For the text-containing cell, return its midpoint in (X, Y) coordinate format. 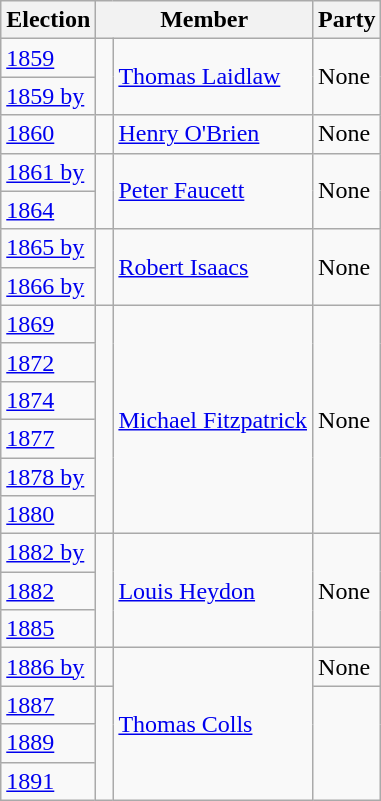
Louis Heydon (213, 591)
1861 by (48, 172)
1865 by (48, 248)
1878 by (48, 477)
Party (347, 20)
1880 (48, 515)
Michael Fitzpatrick (213, 419)
Peter Faucett (213, 191)
Thomas Colls (213, 724)
1859 by (48, 96)
1882 (48, 591)
1864 (48, 210)
Henry O'Brien (213, 134)
1886 by (48, 667)
Election (48, 20)
1860 (48, 134)
Robert Isaacs (213, 267)
1889 (48, 743)
1874 (48, 400)
1887 (48, 705)
1877 (48, 438)
1885 (48, 629)
1891 (48, 781)
1866 by (48, 286)
Member (204, 20)
1872 (48, 362)
Thomas Laidlaw (213, 77)
1859 (48, 58)
1869 (48, 324)
1882 by (48, 553)
